Capture the cell that displays the provided text and extract its [X, Y] central coordinate. 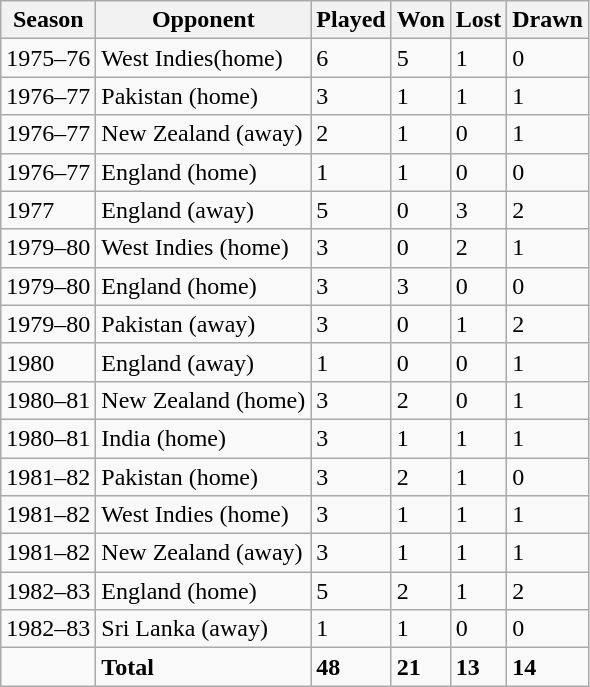
New Zealand (home) [204, 400]
48 [351, 667]
14 [548, 667]
Pakistan (away) [204, 324]
21 [420, 667]
Season [48, 20]
Played [351, 20]
Won [420, 20]
1977 [48, 210]
6 [351, 58]
13 [478, 667]
Opponent [204, 20]
1980 [48, 362]
India (home) [204, 438]
West Indies(home) [204, 58]
Lost [478, 20]
1975–76 [48, 58]
Drawn [548, 20]
Total [204, 667]
Sri Lanka (away) [204, 629]
